Return the (x, y) coordinate for the center point of the cell that contains the specified text.  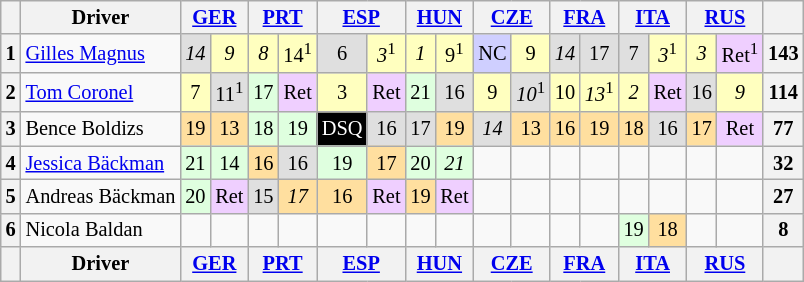
4 (11, 163)
131 (600, 92)
Nicola Baldan (101, 230)
101 (530, 92)
114 (783, 92)
141 (298, 54)
Tom Coronel (101, 92)
77 (783, 129)
5 (11, 196)
111 (229, 92)
32 (783, 163)
Jessica Bäckman (101, 163)
143 (783, 54)
15 (263, 196)
Andreas Bäckman (101, 196)
Gilles Magnus (101, 54)
91 (454, 54)
NC (492, 54)
27 (783, 196)
10 (565, 92)
DSQ (342, 129)
Bence Boldizs (101, 129)
Ret1 (740, 54)
